Return the [x, y] coordinate for the center point of the cell that contains the specified text.  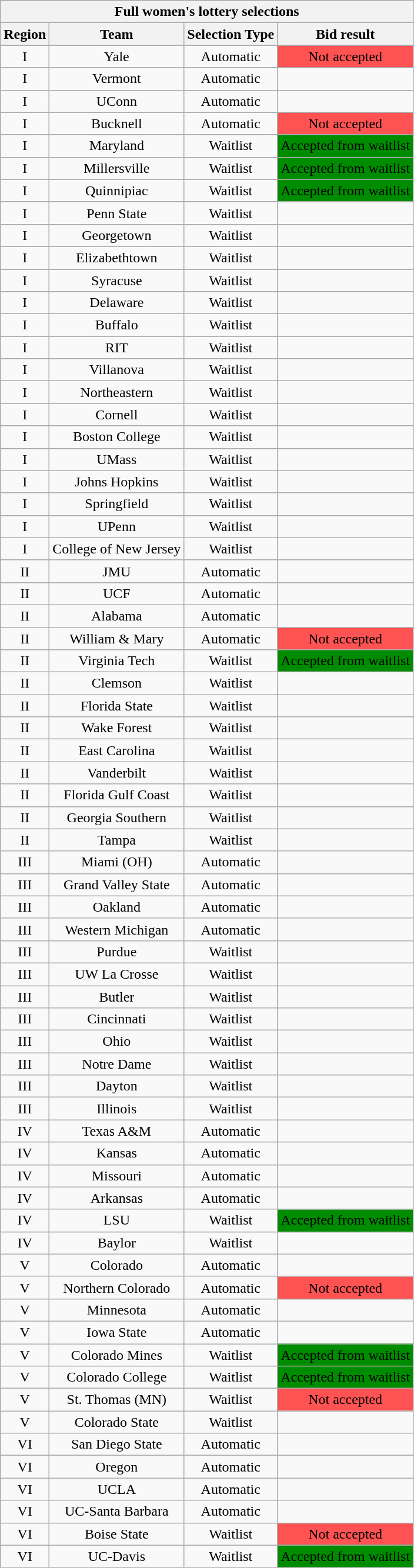
St. Thomas (MN) [116, 1400]
Florida State [116, 706]
Johns Hopkins [116, 482]
Arkansas [116, 1198]
Bucknell [116, 124]
Syracuse [116, 281]
Full women's lottery selections [207, 12]
UCLA [116, 1489]
Ohio [116, 1042]
Alabama [116, 616]
RIT [116, 348]
Western Michigan [116, 929]
East Carolina [116, 750]
Northeastern [116, 392]
Texas A&M [116, 1131]
Oakland [116, 907]
Florida Gulf Coast [116, 795]
UPenn [116, 526]
JMU [116, 571]
Quinnipiac [116, 191]
Villanova [116, 370]
UCF [116, 593]
Northern Colorado [116, 1287]
Clemson [116, 683]
Boston College [116, 437]
Penn State [116, 213]
Buffalo [116, 325]
UW La Crosse [116, 974]
Notre Dame [116, 1064]
Dayton [116, 1086]
UC-Santa Barbara [116, 1512]
LSU [116, 1220]
Selection Type [231, 34]
Delaware [116, 303]
Colorado [116, 1265]
Vermont [116, 79]
Minnesota [116, 1310]
Missouri [116, 1176]
Purdue [116, 952]
Region [25, 34]
UMass [116, 459]
Colorado College [116, 1377]
Vanderbilt [116, 773]
Colorado State [116, 1422]
Yale [116, 56]
Miami (OH) [116, 862]
Cincinnati [116, 1019]
UConn [116, 101]
UC-Davis [116, 1556]
Springfield [116, 504]
Boise State [116, 1534]
Virginia Tech [116, 661]
Team [116, 34]
Illinois [116, 1109]
San Diego State [116, 1444]
Oregon [116, 1467]
Elizabethtown [116, 258]
William & Mary [116, 638]
Colorado Mines [116, 1355]
Grand Valley State [116, 885]
Maryland [116, 146]
Baylor [116, 1243]
College of New Jersey [116, 549]
Tampa [116, 840]
Wake Forest [116, 728]
Iowa State [116, 1332]
Millersville [116, 168]
Butler [116, 997]
Kansas [116, 1153]
Georgia Southern [116, 818]
Bid result [346, 34]
Georgetown [116, 235]
Cornell [116, 415]
